Pinpoint the cell where the given text exists, returning its (x, y) midpoint coordinate. 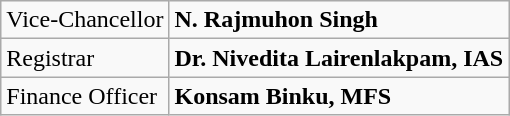
Registrar (85, 58)
Dr. Nivedita Lairenlakpam, IAS (339, 58)
Finance Officer (85, 96)
N. Rajmuhon Singh (339, 20)
Vice-Chancellor (85, 20)
Konsam Binku, MFS (339, 96)
